Return (X, Y) of the center of cell containing provided text 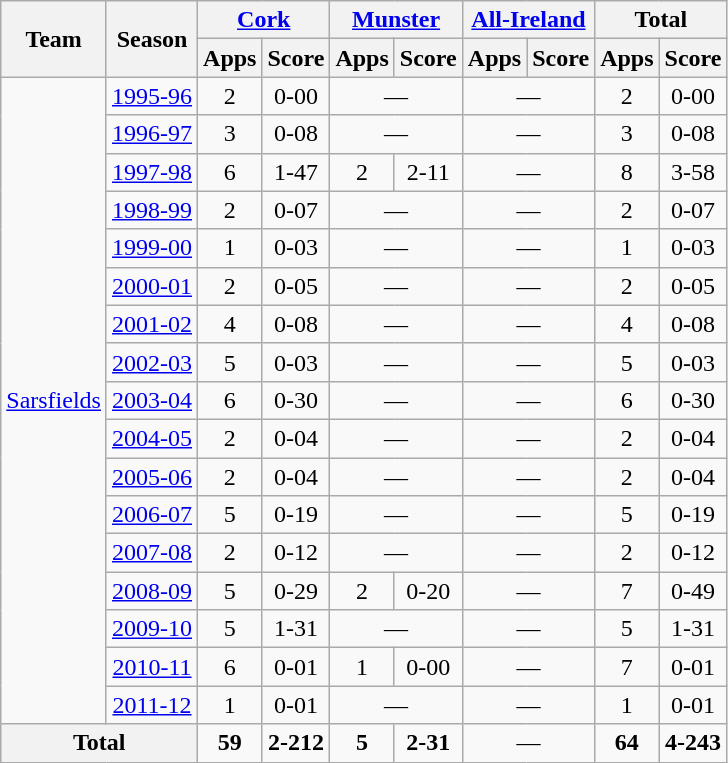
2000-01 (152, 286)
2001-02 (152, 324)
2004-05 (152, 438)
1996-97 (152, 134)
1998-99 (152, 210)
2-11 (428, 172)
2009-10 (152, 629)
2-212 (296, 743)
0-29 (296, 591)
4-243 (693, 743)
Cork (264, 20)
2005-06 (152, 477)
59 (230, 743)
1-47 (296, 172)
8 (627, 172)
2010-11 (152, 667)
1997-98 (152, 172)
2003-04 (152, 400)
2011-12 (152, 705)
Team (54, 39)
0-20 (428, 591)
Season (152, 39)
2002-03 (152, 362)
Sarsfields (54, 400)
2008-09 (152, 591)
1999-00 (152, 248)
2006-07 (152, 515)
0-49 (693, 591)
3-58 (693, 172)
2007-08 (152, 553)
1995-96 (152, 96)
Munster (396, 20)
64 (627, 743)
All-Ireland (528, 20)
2-31 (428, 743)
